Search for the cell housing the specified text and yield its (x, y) center coordinate. 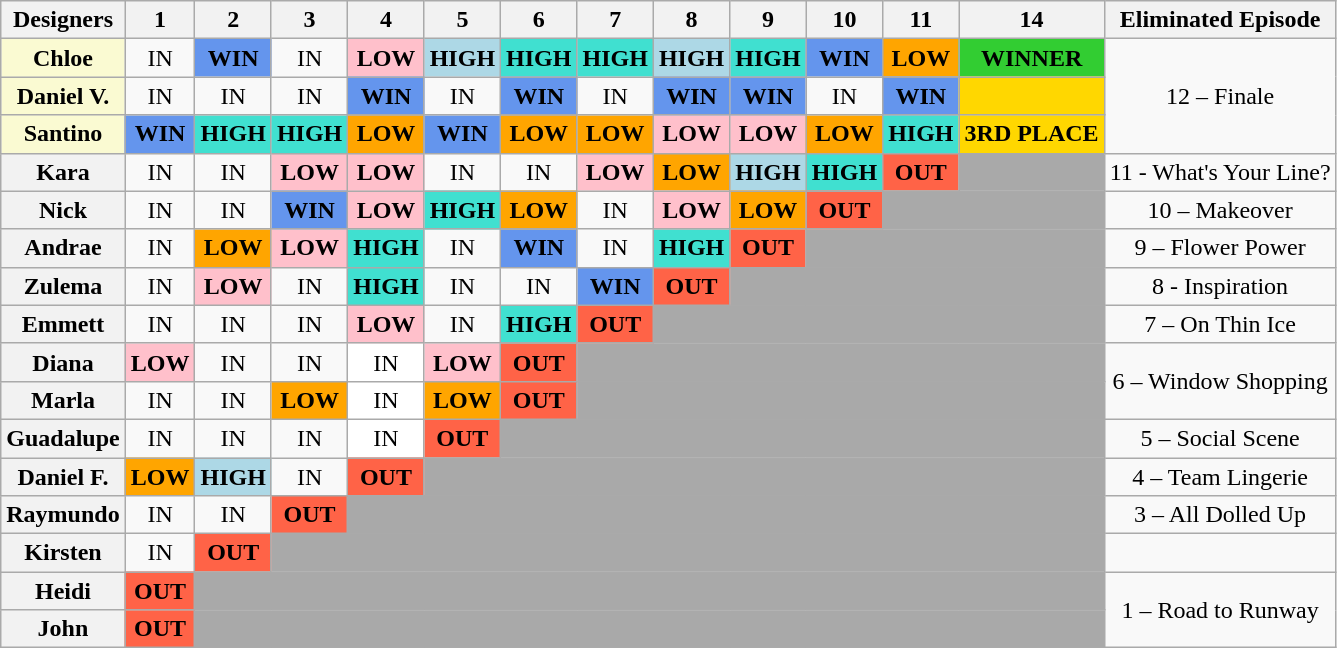
Emmett (63, 324)
4 (386, 20)
Kirsten (63, 553)
Andrae (63, 248)
Marla (63, 400)
5 – Social Scene (1220, 438)
11 - What's Your Line? (1220, 172)
Daniel F. (63, 477)
11 (921, 20)
12 – Finale (1220, 96)
6 – Window Shopping (1220, 381)
Guadalupe (63, 438)
7 (615, 20)
9 (768, 20)
Heidi (63, 591)
9 – Flower Power (1220, 248)
5 (462, 20)
10 – Makeover (1220, 210)
Nick (63, 210)
14 (1032, 20)
3 – All Dolled Up (1220, 515)
1 (160, 20)
Eliminated Episode (1220, 20)
Kara (63, 172)
Raymundo (63, 515)
8 (691, 20)
Daniel V. (63, 96)
Designers (63, 20)
Diana (63, 362)
Santino (63, 134)
4 – Team Lingerie (1220, 477)
3 (309, 20)
Chloe (63, 58)
John (63, 629)
6 (539, 20)
Zulema (63, 286)
WINNER (1032, 58)
2 (233, 20)
10 (844, 20)
3RD PLACE (1032, 134)
7 – On Thin Ice (1220, 324)
8 - Inspiration (1220, 286)
1 – Road to Runway (1220, 610)
